Determine the (x, y) coordinate at the center of the cell enclosing the given text.  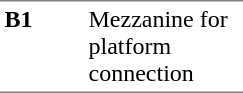
Mezzanine for platform connection (164, 46)
B1 (42, 46)
